For the text-containing cell, return its midpoint in (X, Y) coordinate format. 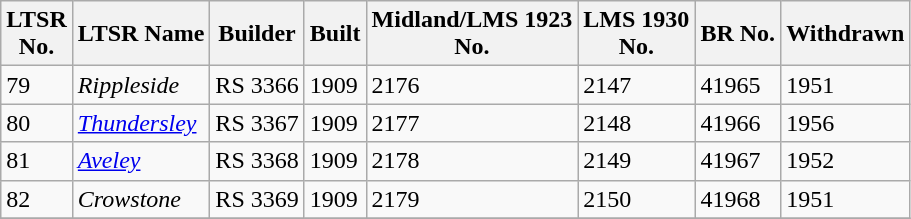
LTSRNo. (37, 34)
2150 (636, 199)
2177 (472, 123)
Midland/LMS 1923No. (472, 34)
Thundersley (141, 123)
Aveley (141, 161)
Built (335, 34)
2176 (472, 85)
Rippleside (141, 85)
41965 (738, 85)
2179 (472, 199)
Withdrawn (846, 34)
2149 (636, 161)
41968 (738, 199)
1956 (846, 123)
BR No. (738, 34)
RS 3366 (257, 85)
2147 (636, 85)
80 (37, 123)
RS 3367 (257, 123)
81 (37, 161)
Crowstone (141, 199)
79 (37, 85)
41967 (738, 161)
1952 (846, 161)
2178 (472, 161)
LTSR Name (141, 34)
RS 3369 (257, 199)
82 (37, 199)
41966 (738, 123)
Builder (257, 34)
RS 3368 (257, 161)
2148 (636, 123)
LMS 1930No. (636, 34)
